Pinpoint the cell where the given text exists, returning its (x, y) midpoint coordinate. 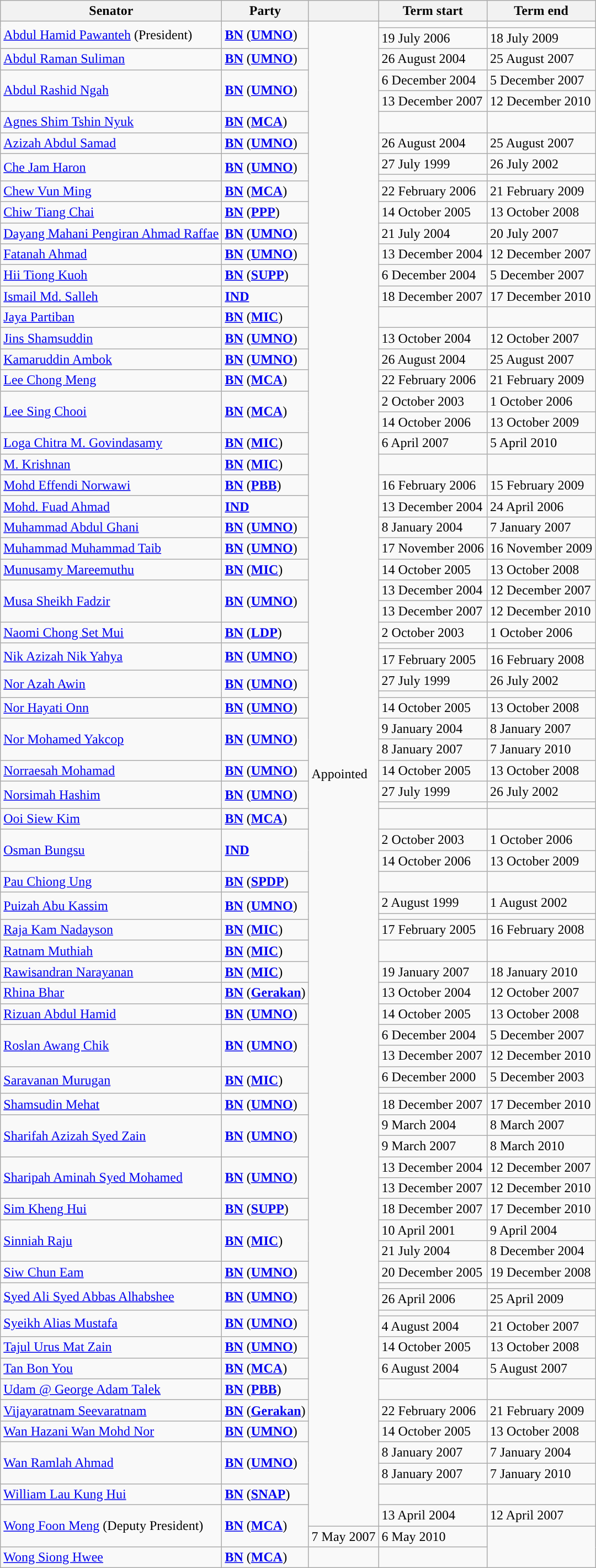
24 April 2006 (541, 506)
18 July 2009 (541, 38)
Rizuan Abdul Hamid (111, 1014)
17 November 2006 (433, 548)
BN (SNAP) (265, 1495)
Naomi Chong Set Mui (111, 632)
Mohd Effendi Norwawi (111, 485)
6 August 2004 (433, 1368)
Term end (541, 11)
Norsimah Hashim (111, 795)
Azizah Abdul Samad (111, 143)
M. Krishnan (111, 464)
Osman Bungsu (111, 850)
16 February 2006 (433, 485)
Musa Sheikh Fadzir (111, 601)
1 August 2002 (541, 903)
Ismail Md. Salleh (111, 296)
8 January 2004 (433, 527)
Roslan Awang Chik (111, 1045)
6 April 2007 (433, 443)
Syeikh Alias Mustafa (111, 1324)
Ratnam Muthiah (111, 951)
5 April 2010 (541, 443)
19 December 2008 (541, 1272)
Abdul Raman Suliman (111, 59)
15 February 2009 (541, 485)
Chew Vun Ming (111, 191)
Raja Kam Nadayson (111, 930)
Abdul Hamid Pawanteh (President) (111, 35)
Agnes Shim Tshin Nyuk (111, 122)
26 April 2006 (433, 1299)
Kamaruddin Ambok (111, 359)
Jaya Partiban (111, 317)
Vijayaratnam Seevaratnam (111, 1410)
Syed Ali Syed Abbas Alhabshee (111, 1296)
Lee Chong Meng (111, 380)
Nor Azah Awin (111, 683)
7 May 2007 (343, 1537)
Tan Bon You (111, 1368)
Muhammad Abdul Ghani (111, 527)
Nor Mohamed Yakcop (111, 739)
Wong Foon Meng (Deputy President) (111, 1526)
Pau Chiong Ung (111, 882)
Chiw Tiang Chai (111, 212)
Fatanah Ahmad (111, 254)
19 January 2007 (433, 972)
Senator (111, 11)
William Lau Kung Hui (111, 1495)
BN (LDP) (265, 632)
Sharifah Azizah Syed Zain (111, 1135)
Wan Ramlah Ahmad (111, 1463)
6 May 2010 (433, 1537)
7 January 2007 (541, 527)
25 April 2009 (541, 1299)
7 January 2004 (541, 1452)
5 December 2003 (541, 1077)
19 July 2006 (433, 38)
9 April 2004 (541, 1230)
Jins Shamsuddin (111, 338)
Ooi Siew Kim (111, 818)
16 November 2009 (541, 548)
Sinniah Raju (111, 1241)
9 March 2007 (433, 1146)
Siw Chun Eam (111, 1272)
Term start (433, 11)
2 August 1999 (433, 903)
Wong Siong Hwee (111, 1558)
Appointed (343, 774)
21 October 2007 (541, 1326)
Nik Azizah Nik Yahya (111, 657)
Norraesah Mohamad (111, 770)
Munusamy Mareemuthu (111, 569)
Udam @ George Adam Talek (111, 1389)
9 March 2004 (433, 1125)
Rawisandran Narayanan (111, 972)
6 December 2000 (433, 1077)
10 April 2001 (433, 1230)
Puizah Abu Kassim (111, 906)
Saravanan Murugan (111, 1080)
9 January 2004 (433, 729)
Party (265, 11)
Shamsudin Mehat (111, 1104)
4 August 2004 (433, 1326)
Lee Sing Chooi (111, 412)
Sim Kheng Hui (111, 1209)
8 December 2004 (541, 1251)
Che Jam Haron (111, 167)
Tajul Urus Mat Zain (111, 1347)
Sharipah Aminah Syed Mohamed (111, 1178)
Wan Hazani Wan Mohd Nor (111, 1431)
Rhina Bhar (111, 993)
18 January 2010 (541, 972)
Dayang Mahani Pengiran Ahmad Raffae (111, 233)
20 December 2005 (433, 1272)
20 July 2007 (541, 233)
8 March 2010 (541, 1146)
Mohd. Fuad Ahmad (111, 506)
Nor Hayati Onn (111, 708)
5 August 2007 (541, 1368)
Muhammad Muhammad Taib (111, 548)
13 April 2004 (433, 1516)
Abdul Rashid Ngah (111, 91)
BN (SPDP) (265, 882)
Hii Tiong Kuoh (111, 275)
Loga Chitra M. Govindasamy (111, 443)
12 April 2007 (541, 1516)
BN (PPP) (265, 212)
8 March 2007 (541, 1125)
